Extract the [X, Y] coordinate from the center of the cell holding the provided text.  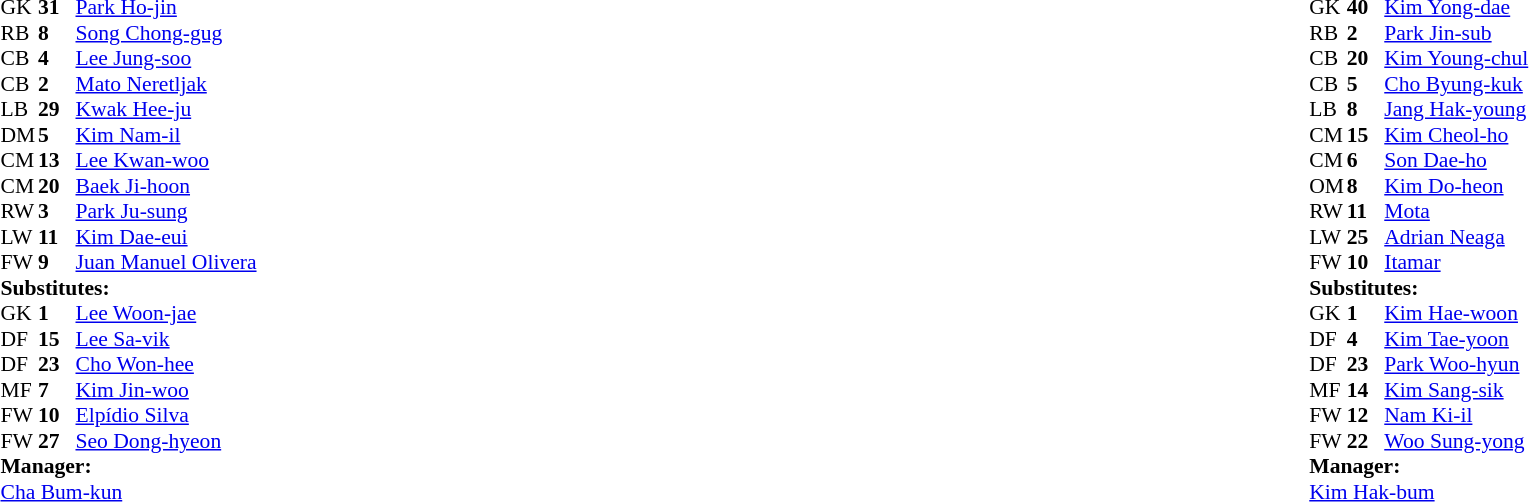
27 [57, 441]
Lee Jung-soo [166, 59]
Kim Jin-woo [166, 390]
25 [1366, 237]
Nam Ki-il [1456, 415]
Lee Kwan-woo [166, 161]
14 [1366, 390]
Park Woo-hyun [1456, 365]
Adrian Neaga [1456, 237]
Mota [1456, 211]
Lee Woon-jae [166, 313]
Song Chong-gug [166, 33]
12 [1366, 415]
Jang Hak-young [1456, 109]
3 [57, 211]
Kwak Hee-ju [166, 109]
Cho Byung-kuk [1456, 84]
Mato Neretljak [166, 84]
Park Jin-sub [1456, 33]
Juan Manuel Olivera [166, 263]
Seo Dong-hyeon [166, 441]
Kim Hae-woon [1456, 313]
DM [19, 135]
Kim Tae-yoon [1456, 339]
Elpídio Silva [166, 415]
Kim Cheol-ho [1456, 135]
Kim Sang-sik [1456, 390]
Kim Nam-il [166, 135]
Itamar [1456, 263]
Son Dae-ho [1456, 161]
Kim Dae-eui [166, 237]
7 [57, 390]
29 [57, 109]
6 [1366, 161]
OM [1328, 186]
Cho Won-hee [166, 365]
Park Ju-sung [166, 211]
Kim Young-chul [1456, 59]
22 [1366, 441]
Kim Do-heon [1456, 186]
Lee Sa-vik [166, 339]
9 [57, 263]
Baek Ji-hoon [166, 186]
Woo Sung-yong [1456, 441]
13 [57, 161]
